Find where the given text appears and provide that cell's center as [x, y] coordinate. 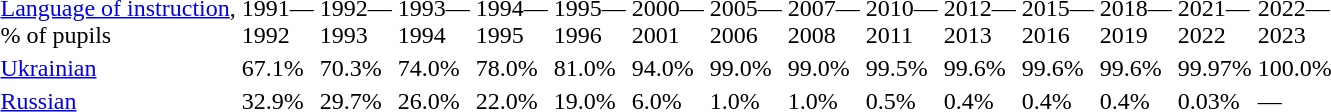
99.5% [902, 68]
99.97% [1214, 68]
81.0% [590, 68]
67.1% [278, 68]
74.0% [434, 68]
78.0% [512, 68]
70.3% [356, 68]
94.0% [668, 68]
